Identify which cell holds the provided text, then report its [x, y] central coordinate. 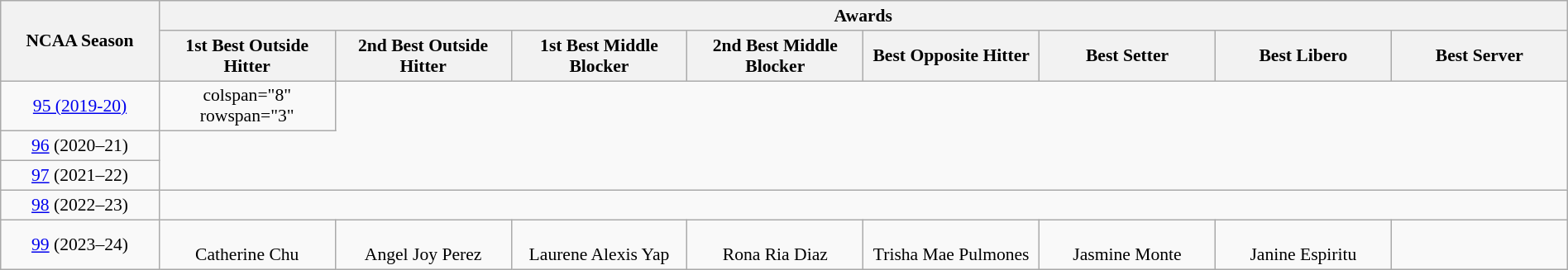
97 (2021–22) [80, 176]
Laurene Alexis Yap [599, 244]
Best Libero [1303, 56]
Best Server [1479, 56]
colspan="8" rowspan="3" [246, 106]
Best Setter [1128, 56]
NCAA Season [80, 41]
95 (2019-20) [80, 106]
Angel Joy Perez [423, 244]
Janine Espiritu [1303, 244]
Rona Ria Diaz [776, 244]
1st Best Middle Blocker [599, 56]
98 (2022–23) [80, 205]
99 (2023–24) [80, 244]
Awards [863, 16]
Jasmine Monte [1128, 244]
2nd Best Outside Hitter [423, 56]
Trisha Mae Pulmones [951, 244]
1st Best Outside Hitter [246, 56]
Best Opposite Hitter [951, 56]
Catherine Chu [246, 244]
96 (2020–21) [80, 146]
2nd Best Middle Blocker [776, 56]
